Identify which cell holds the provided text, then report its (X, Y) central coordinate. 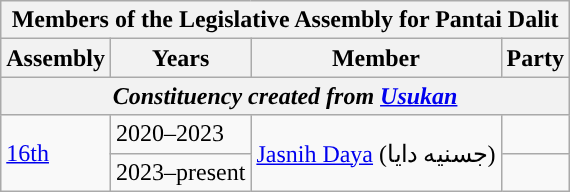
Jasnih Daya (جسنيه دايا) (376, 153)
Member (376, 58)
Members of the Legislative Assembly for Pantai Dalit (286, 20)
Years (180, 58)
16th (56, 153)
Party (535, 58)
2023–present (180, 172)
Assembly (56, 58)
Constituency created from Usukan (286, 96)
2020–2023 (180, 134)
